Return (x, y) of the center of cell containing provided text 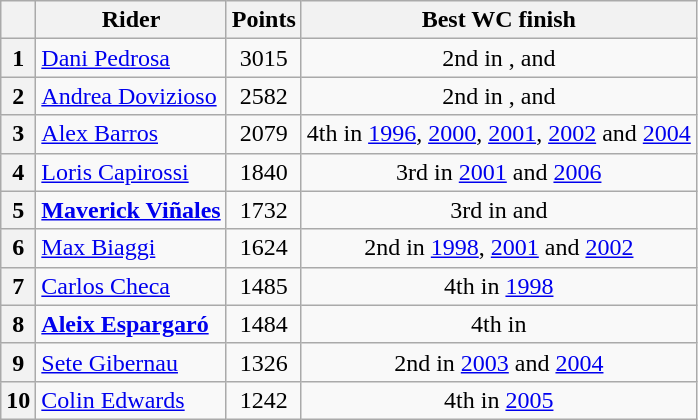
4th in 1996, 2000, 2001, 2002 and 2004 (498, 134)
3 (18, 134)
1840 (264, 172)
Best WC finish (498, 20)
Loris Capirossi (131, 172)
1484 (264, 324)
7 (18, 286)
9 (18, 362)
4 (18, 172)
Carlos Checa (131, 286)
2582 (264, 96)
4th in 1998 (498, 286)
Dani Pedrosa (131, 58)
2nd in 1998, 2001 and 2002 (498, 248)
Rider (131, 20)
5 (18, 210)
Colin Edwards (131, 400)
1242 (264, 400)
6 (18, 248)
2079 (264, 134)
Andrea Dovizioso (131, 96)
2nd in 2003 and 2004 (498, 362)
10 (18, 400)
8 (18, 324)
1326 (264, 362)
Aleix Espargaró (131, 324)
3rd in and (498, 210)
Alex Barros (131, 134)
Points (264, 20)
1732 (264, 210)
1485 (264, 286)
2 (18, 96)
4th in (498, 324)
4th in 2005 (498, 400)
1624 (264, 248)
Maverick Viñales (131, 210)
Sete Gibernau (131, 362)
1 (18, 58)
3rd in 2001 and 2006 (498, 172)
Max Biaggi (131, 248)
3015 (264, 58)
